From the cell containing the given text, extract its center point as (x, y) coordinate. 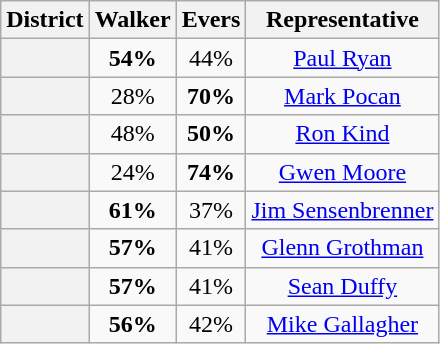
Ron Kind (342, 134)
24% (132, 172)
Evers (211, 20)
70% (211, 96)
48% (132, 134)
42% (211, 324)
44% (211, 58)
37% (211, 210)
50% (211, 134)
74% (211, 172)
Mark Pocan (342, 96)
Paul Ryan (342, 58)
Jim Sensenbrenner (342, 210)
Mike Gallagher (342, 324)
District (45, 20)
56% (132, 324)
Walker (132, 20)
54% (132, 58)
Glenn Grothman (342, 248)
Representative (342, 20)
Sean Duffy (342, 286)
28% (132, 96)
Gwen Moore (342, 172)
61% (132, 210)
